For the text-containing cell, return its midpoint in (X, Y) coordinate format. 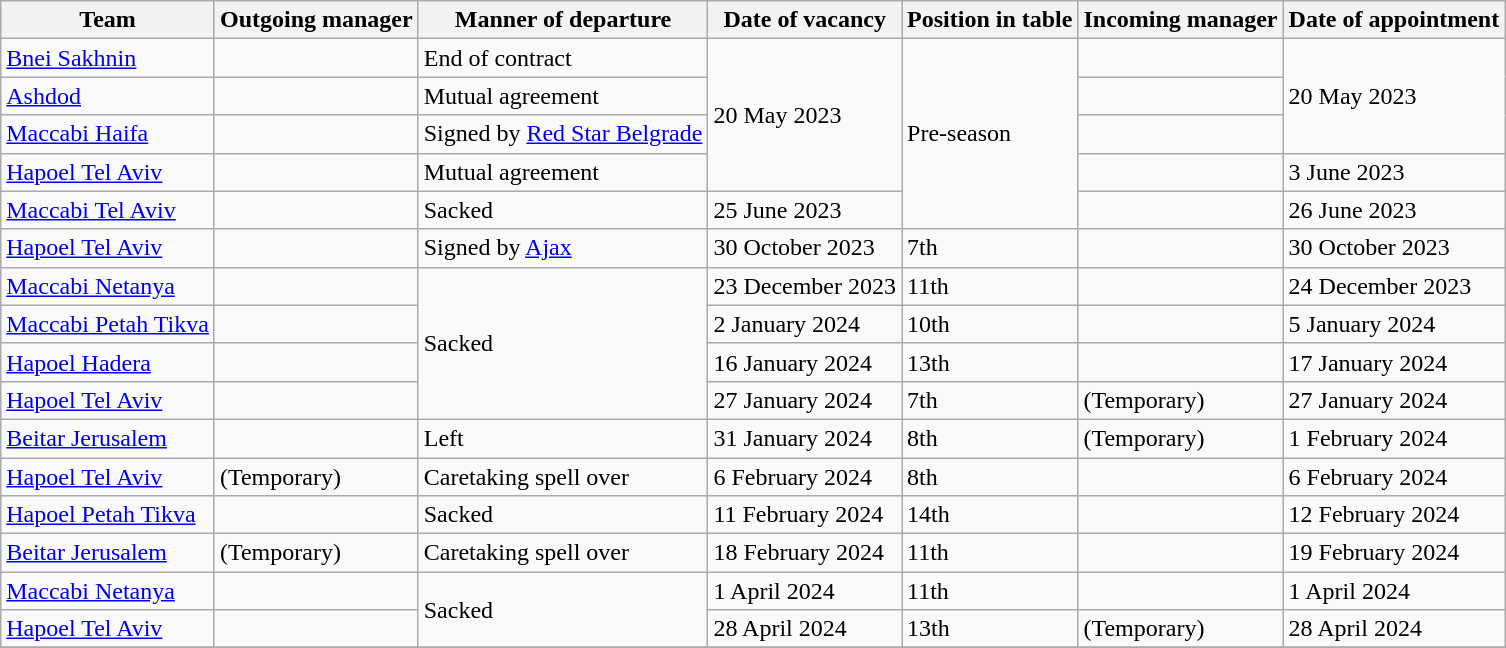
Bnei Sakhnin (108, 58)
11 February 2024 (805, 515)
3 June 2023 (1394, 172)
Pre-season (990, 134)
12 February 2024 (1394, 515)
Signed by Red Star Belgrade (563, 134)
14th (990, 515)
26 June 2023 (1394, 210)
5 January 2024 (1394, 324)
2 January 2024 (805, 324)
Maccabi Petah Tikva (108, 324)
19 February 2024 (1394, 553)
18 February 2024 (805, 553)
Team (108, 20)
Hapoel Hadera (108, 362)
Ashdod (108, 96)
17 January 2024 (1394, 362)
Left (563, 438)
Hapoel Petah Tikva (108, 515)
End of contract (563, 58)
23 December 2023 (805, 286)
Incoming manager (1180, 20)
Maccabi Tel Aviv (108, 210)
Signed by Ajax (563, 248)
31 January 2024 (805, 438)
Position in table (990, 20)
Manner of departure (563, 20)
1 February 2024 (1394, 438)
Date of appointment (1394, 20)
Maccabi Haifa (108, 134)
Date of vacancy (805, 20)
10th (990, 324)
25 June 2023 (805, 210)
Outgoing manager (316, 20)
16 January 2024 (805, 362)
24 December 2023 (1394, 286)
